Pinpoint the cell where the given text exists, returning its (x, y) midpoint coordinate. 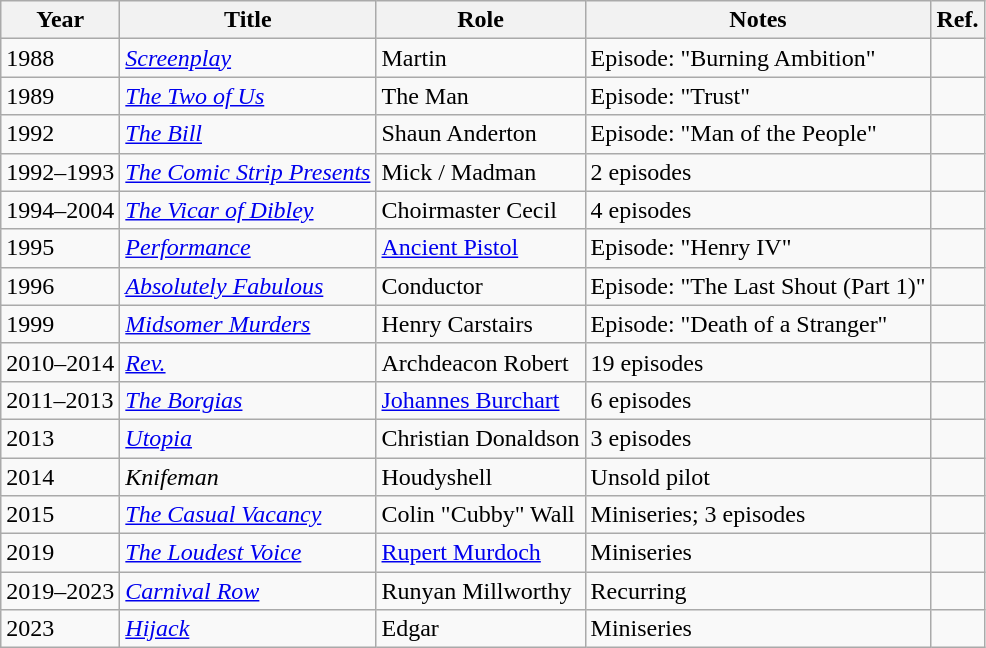
Ancient Pistol (480, 248)
Edgar (480, 629)
Runyan Millworthy (480, 591)
2 episodes (758, 172)
2013 (60, 438)
Title (248, 20)
The Bill (248, 134)
Christian Donaldson (480, 438)
1988 (60, 58)
3 episodes (758, 438)
Conductor (480, 286)
The Man (480, 96)
Choirmaster Cecil (480, 210)
The Casual Vacancy (248, 515)
The Loudest Voice (248, 553)
Absolutely Fabulous (248, 286)
Archdeacon Robert (480, 362)
Knifeman (248, 477)
The Comic Strip Presents (248, 172)
2010–2014 (60, 362)
Ref. (958, 20)
Martin (480, 58)
Screenplay (248, 58)
2014 (60, 477)
Episode: "Burning Ambition" (758, 58)
1992 (60, 134)
Hijack (248, 629)
Miniseries; 3 episodes (758, 515)
1996 (60, 286)
Mick / Madman (480, 172)
2023 (60, 629)
Episode: "Death of a Stranger" (758, 324)
Performance (248, 248)
1999 (60, 324)
2015 (60, 515)
Notes (758, 20)
Henry Carstairs (480, 324)
Year (60, 20)
1992–1993 (60, 172)
The Two of Us (248, 96)
19 episodes (758, 362)
The Vicar of Dibley (248, 210)
Episode: "Man of the People" (758, 134)
Colin "Cubby" Wall (480, 515)
Rev. (248, 362)
Role (480, 20)
1995 (60, 248)
Episode: "The Last Shout (Part 1)" (758, 286)
2019 (60, 553)
Johannes Burchart (480, 400)
Utopia (248, 438)
1989 (60, 96)
1994–2004 (60, 210)
Recurring (758, 591)
Shaun Anderton (480, 134)
Rupert Murdoch (480, 553)
Episode: "Henry IV" (758, 248)
Midsomer Murders (248, 324)
The Borgias (248, 400)
6 episodes (758, 400)
Carnival Row (248, 591)
Episode: "Trust" (758, 96)
2011–2013 (60, 400)
Unsold pilot (758, 477)
2019–2023 (60, 591)
4 episodes (758, 210)
Houdyshell (480, 477)
